Pinpoint the cell where the given text exists, returning its [x, y] midpoint coordinate. 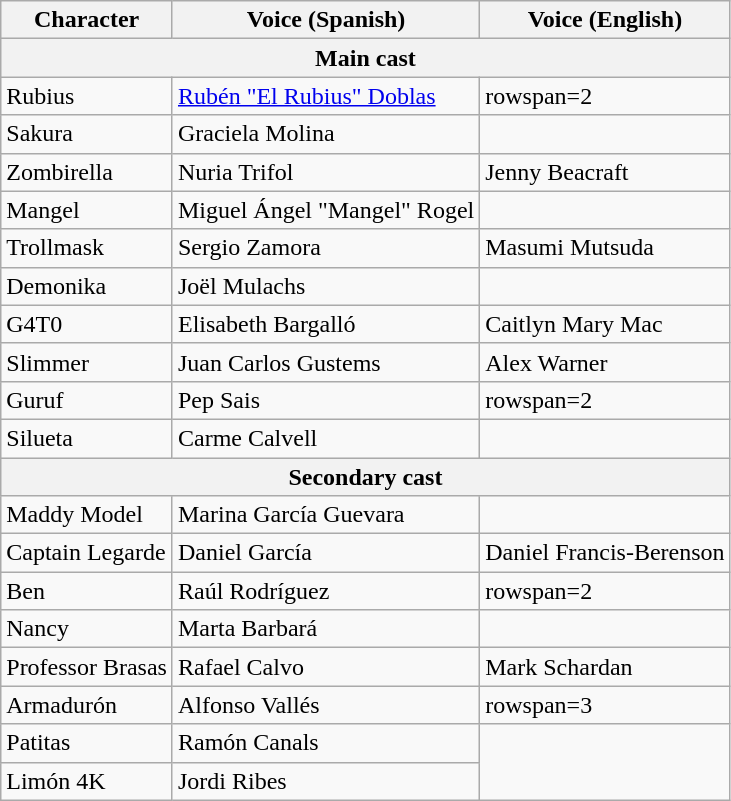
Nuria Trifol [326, 172]
Ben [87, 591]
Maddy Model [87, 515]
Professor Brasas [87, 667]
Mangel [87, 210]
Marina García Guevara [326, 515]
Mark Schardan [605, 667]
Juan Carlos Gustems [326, 362]
Main cast [366, 58]
Patitas [87, 743]
Nancy [87, 629]
Daniel Francis-Berenson [605, 553]
Caitlyn Mary Mac [605, 324]
Sergio Zamora [326, 248]
Pep Sais [326, 400]
Elisabeth Bargalló [326, 324]
Guruf [87, 400]
Masumi Mutsuda [605, 248]
Alfonso Vallés [326, 705]
Limón 4K [87, 781]
Zombirella [87, 172]
Armadurón [87, 705]
Trollmask [87, 248]
Joël Mulachs [326, 286]
Alex Warner [605, 362]
Raúl Rodríguez [326, 591]
Slimmer [87, 362]
Demonika [87, 286]
Jordi Ribes [326, 781]
Marta Barbará [326, 629]
Rubius [87, 96]
Captain Legarde [87, 553]
Rafael Calvo [326, 667]
Voice (Spanish) [326, 20]
Jenny Beacraft [605, 172]
G4T0 [87, 324]
Character [87, 20]
Ramón Canals [326, 743]
Secondary cast [366, 477]
Rubén "El Rubius" Doblas [326, 96]
Miguel Ángel "Mangel" Rogel [326, 210]
Daniel García [326, 553]
Sakura [87, 134]
Silueta [87, 438]
Graciela Molina [326, 134]
Carme Calvell [326, 438]
Voice (English) [605, 20]
rowspan=3 [605, 705]
